Pinpoint the cell where the given text exists, returning its [X, Y] midpoint coordinate. 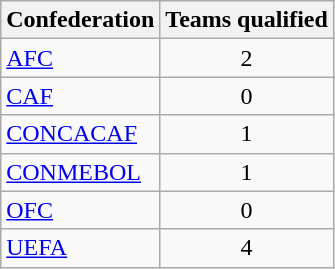
Teams qualified [247, 20]
4 [247, 248]
CONMEBOL [80, 172]
OFC [80, 210]
Confederation [80, 20]
2 [247, 58]
AFC [80, 58]
CONCACAF [80, 134]
CAF [80, 96]
UEFA [80, 248]
